Determine the (X, Y) coordinate at the center of the cell enclosing the given text.  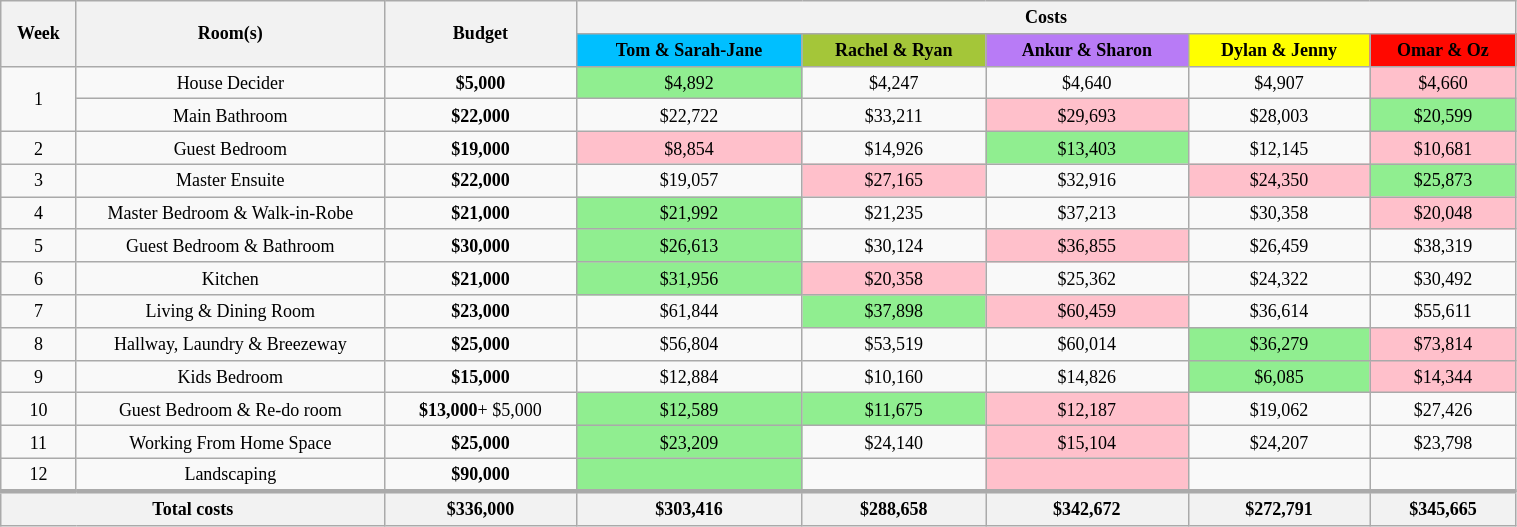
Omar & Oz (1443, 50)
6 (38, 278)
$12,884 (689, 376)
$14,344 (1443, 376)
$12,145 (1279, 148)
5 (38, 246)
$23,798 (1443, 442)
Budget (480, 34)
Working From Home Space (230, 442)
$12,187 (1088, 410)
$27,426 (1443, 410)
$19,000 (480, 148)
$4,660 (1443, 82)
$5,000 (480, 82)
3 (38, 180)
$20,048 (1443, 214)
$36,614 (1279, 312)
$20,599 (1443, 116)
$10,681 (1443, 148)
4 (38, 214)
$55,611 (1443, 312)
$27,165 (894, 180)
7 (38, 312)
Total costs (193, 508)
$15,000 (480, 376)
Guest Bedroom & Re-do room (230, 410)
$336,000 (480, 508)
Week (38, 34)
$37,213 (1088, 214)
Tom & Sarah-Jane (689, 50)
$15,104 (1088, 442)
$345,665 (1443, 508)
$21,992 (689, 214)
$23,000 (480, 312)
$36,855 (1088, 246)
Room(s) (230, 34)
$30,358 (1279, 214)
Master Bedroom & Walk-in-Robe (230, 214)
10 (38, 410)
$23,209 (689, 442)
$11,675 (894, 410)
$37,898 (894, 312)
Landscaping (230, 474)
Kids Bedroom (230, 376)
Rachel & Ryan (894, 50)
1 (38, 98)
$4,247 (894, 82)
$30,124 (894, 246)
$4,907 (1279, 82)
$90,000 (480, 474)
$303,416 (689, 508)
$28,003 (1279, 116)
$4,892 (689, 82)
$272,791 (1279, 508)
$22,722 (689, 116)
$24,207 (1279, 442)
Guest Bedroom & Bathroom (230, 246)
Guest Bedroom (230, 148)
$13,000+ $5,000 (480, 410)
$25,873 (1443, 180)
$12,589 (689, 410)
$13,403 (1088, 148)
$73,814 (1443, 344)
$25,362 (1088, 278)
$19,062 (1279, 410)
Living & Dining Room (230, 312)
Dylan & Jenny (1279, 50)
$24,322 (1279, 278)
$61,844 (689, 312)
$32,916 (1088, 180)
$60,459 (1088, 312)
$6,085 (1279, 376)
$26,613 (689, 246)
Ankur & Sharon (1088, 50)
$21,235 (894, 214)
$8,854 (689, 148)
$24,140 (894, 442)
11 (38, 442)
2 (38, 148)
$29,693 (1088, 116)
$31,956 (689, 278)
12 (38, 474)
$56,804 (689, 344)
$30,492 (1443, 278)
Master Ensuite (230, 180)
$10,160 (894, 376)
$24,350 (1279, 180)
Costs (1046, 18)
Hallway, Laundry & Breezeway (230, 344)
$26,459 (1279, 246)
$14,826 (1088, 376)
$14,926 (894, 148)
$53,519 (894, 344)
Main Bathroom (230, 116)
$33,211 (894, 116)
9 (38, 376)
$60,014 (1088, 344)
$19,057 (689, 180)
$36,279 (1279, 344)
$20,358 (894, 278)
Kitchen (230, 278)
$30,000 (480, 246)
$4,640 (1088, 82)
$342,672 (1088, 508)
$38,319 (1443, 246)
$288,658 (894, 508)
House Decider (230, 82)
8 (38, 344)
